From the cell containing the given text, extract its center point as (X, Y) coordinate. 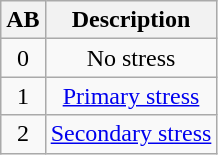
Secondary stress (131, 134)
AB (23, 20)
No stress (131, 58)
1 (23, 96)
0 (23, 58)
Description (131, 20)
Primary stress (131, 96)
2 (23, 134)
